Identify which cell holds the provided text, then report its (X, Y) central coordinate. 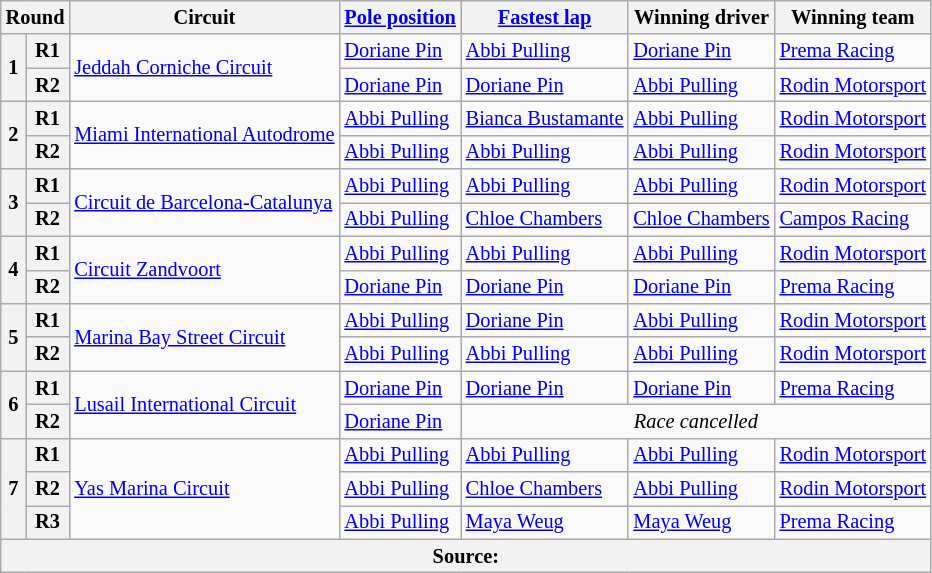
2 (14, 134)
Yas Marina Circuit (204, 488)
7 (14, 488)
Round (36, 17)
R3 (48, 522)
Circuit de Barcelona-Catalunya (204, 202)
Winning driver (701, 17)
Race cancelled (696, 421)
Lusail International Circuit (204, 404)
Bianca Bustamante (545, 118)
Marina Bay Street Circuit (204, 336)
Pole position (400, 17)
Miami International Autodrome (204, 134)
Jeddah Corniche Circuit (204, 68)
Fastest lap (545, 17)
5 (14, 336)
Source: (466, 556)
Circuit Zandvoort (204, 270)
3 (14, 202)
6 (14, 404)
1 (14, 68)
Circuit (204, 17)
Winning team (853, 17)
Campos Racing (853, 219)
4 (14, 270)
